Extract the (X, Y) coordinate from the center of the cell holding the provided text.  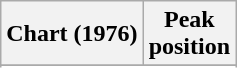
Chart (1976) (72, 34)
Peakposition (189, 34)
